Determine the [X, Y] coordinate at the center of the cell enclosing the given text.  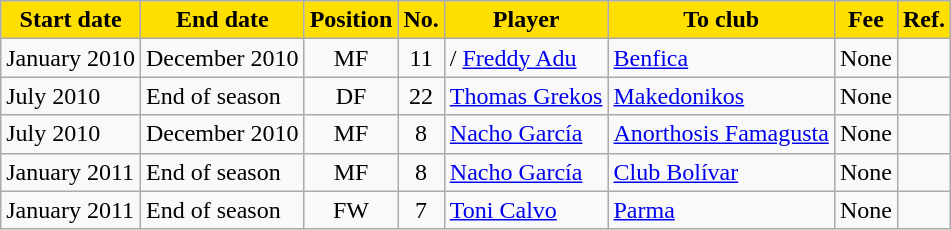
Thomas Grekos [526, 96]
Makedonikos [721, 96]
Parma [721, 210]
7 [421, 210]
22 [421, 96]
Position [351, 20]
Player [526, 20]
Anorthosis Famagusta [721, 134]
Start date [71, 20]
FW [351, 210]
End date [222, 20]
Toni Calvo [526, 210]
Fee [866, 20]
To club [721, 20]
11 [421, 58]
Ref. [924, 20]
Club Bolívar [721, 172]
DF [351, 96]
January 2010 [71, 58]
Benfica [721, 58]
No. [421, 20]
/ Freddy Adu [526, 58]
